Find where the given text appears and provide that cell's center as (x, y) coordinate. 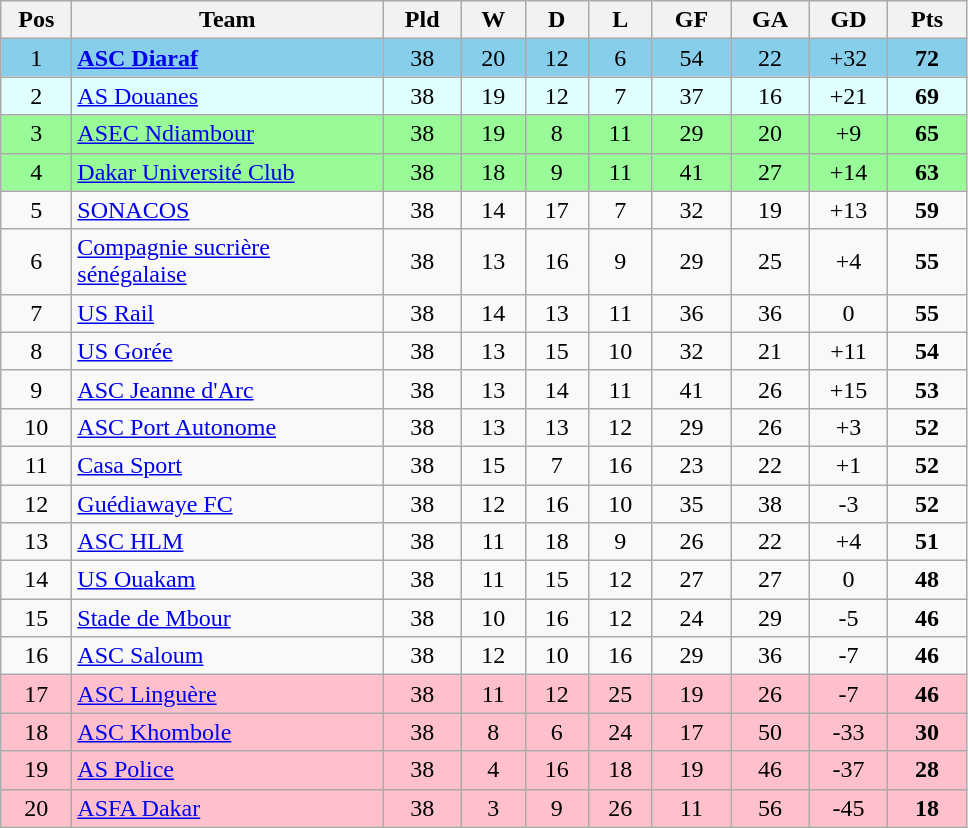
Dakar Université Club (228, 172)
Casa Sport (228, 465)
ASC HLM (228, 542)
-33 (848, 732)
2 (36, 96)
Pos (36, 20)
+15 (848, 389)
L (621, 20)
69 (928, 96)
50 (770, 732)
5 (36, 210)
ASC Jeanne d'Arc (228, 389)
Stade de Mbour (228, 618)
-45 (848, 808)
+1 (848, 465)
D (557, 20)
21 (770, 351)
+11 (848, 351)
GD (848, 20)
1 (36, 58)
Guédiawaye FC (228, 503)
72 (928, 58)
+21 (848, 96)
28 (928, 770)
Team (228, 20)
59 (928, 210)
51 (928, 542)
US Gorée (228, 351)
W (493, 20)
23 (692, 465)
-3 (848, 503)
AS Douanes (228, 96)
ASEC Ndiambour (228, 134)
ASC Diaraf (228, 58)
+13 (848, 210)
ASC Linguère (228, 694)
ASC Khombole (228, 732)
56 (770, 808)
ASC Port Autonome (228, 427)
Pts (928, 20)
GF (692, 20)
US Ouakam (228, 580)
37 (692, 96)
+32 (848, 58)
Pld (422, 20)
SONACOS (228, 210)
US Rail (228, 313)
Compagnie sucrière sénégalaise (228, 262)
35 (692, 503)
65 (928, 134)
-5 (848, 618)
48 (928, 580)
ASC Saloum (228, 656)
-37 (848, 770)
63 (928, 172)
ASFA Dakar (228, 808)
53 (928, 389)
30 (928, 732)
+3 (848, 427)
AS Police (228, 770)
+14 (848, 172)
GA (770, 20)
+9 (848, 134)
